Provide the [x, y] coordinate of the cell's center where the given text is located.  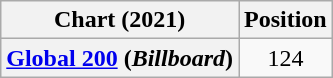
Chart (2021) [120, 20]
124 [285, 58]
Position [285, 20]
Global 200 (Billboard) [120, 58]
